Determine the [X, Y] coordinate at the center of the cell enclosing the given text.  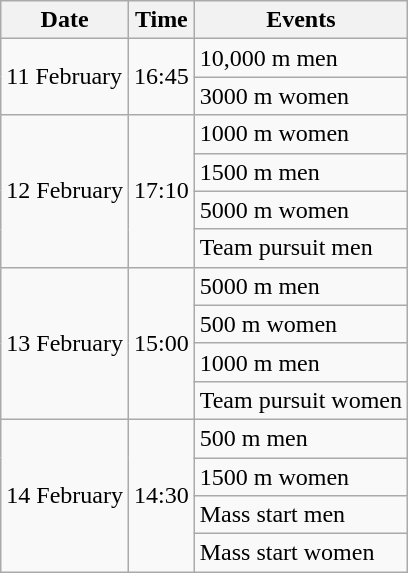
5000 m women [300, 210]
13 February [65, 343]
1500 m men [300, 172]
1000 m women [300, 134]
Date [65, 20]
14:30 [161, 495]
Events [300, 20]
11 February [65, 77]
500 m women [300, 324]
14 February [65, 495]
Time [161, 20]
5000 m men [300, 286]
15:00 [161, 343]
10,000 m men [300, 58]
16:45 [161, 77]
Mass start men [300, 515]
Mass start women [300, 553]
Team pursuit women [300, 400]
12 February [65, 191]
1500 m women [300, 477]
3000 m women [300, 96]
17:10 [161, 191]
1000 m men [300, 362]
Team pursuit men [300, 248]
500 m men [300, 438]
